For the text-containing cell, return its midpoint in (x, y) coordinate format. 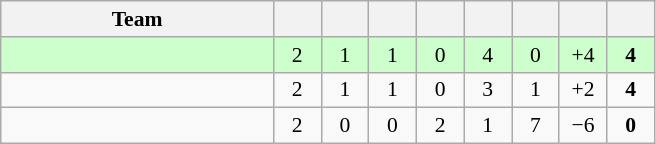
−6 (583, 126)
+4 (583, 55)
Team (138, 19)
3 (488, 90)
+2 (583, 90)
7 (536, 126)
